Identify which cell holds the provided text, then report its [X, Y] central coordinate. 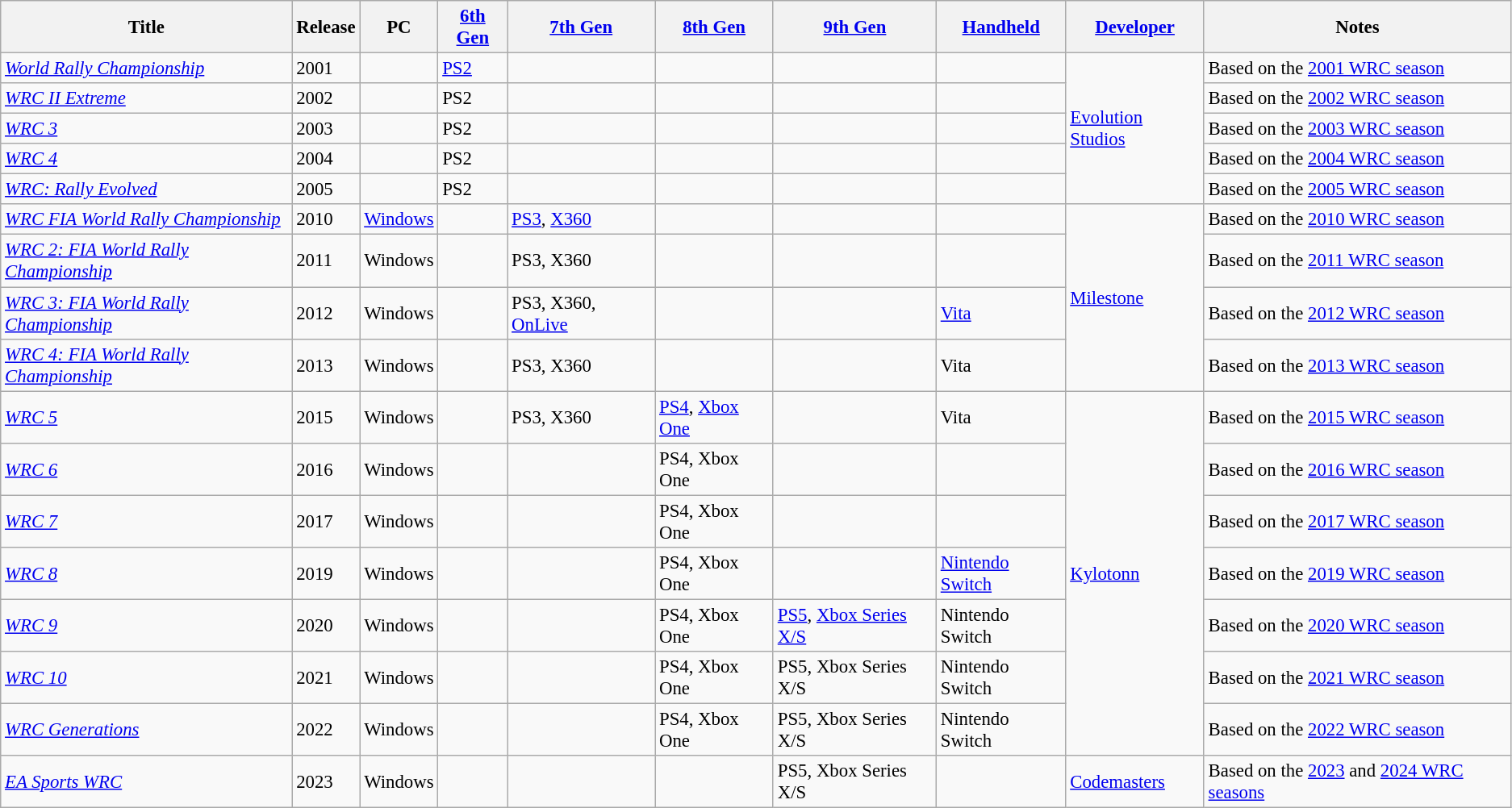
WRC 8 [147, 574]
Based on the 2011 WRC season [1357, 261]
WRC 5 [147, 418]
WRC 7 [147, 521]
WRC 4 [147, 159]
Based on the 2013 WRC season [1357, 364]
6th Gen [473, 27]
Notes [1357, 27]
Milestone [1134, 298]
Based on the 2004 WRC season [1357, 159]
Based on the 2012 WRC season [1357, 313]
Title [147, 27]
WRC 6 [147, 469]
Based on the 2023 and 2024 WRC seasons [1357, 782]
2017 [326, 521]
2011 [326, 261]
Based on the 2015 WRC season [1357, 418]
2012 [326, 313]
Based on the 2010 WRC season [1357, 220]
EA Sports WRC [147, 782]
WRC 10 [147, 677]
WRC 3: FIA World Rally Championship [147, 313]
2016 [326, 469]
8th Gen [715, 27]
2022 [326, 729]
9th Gen [854, 27]
Based on the 2001 WRC season [1357, 69]
2003 [326, 129]
WRC Generations [147, 729]
Kylotonn [1134, 573]
PC [399, 27]
2023 [326, 782]
Based on the 2017 WRC season [1357, 521]
7th Gen [581, 27]
WRC: Rally Evolved [147, 190]
2001 [326, 69]
WRC 4: FIA World Rally Championship [147, 364]
2021 [326, 677]
Based on the 2002 WRC season [1357, 98]
2013 [326, 364]
Based on the 2022 WRC season [1357, 729]
Based on the 2021 WRC season [1357, 677]
Based on the 2005 WRC season [1357, 190]
Release [326, 27]
World Rally Championship [147, 69]
2002 [326, 98]
Codemasters [1134, 782]
Based on the 2016 WRC season [1357, 469]
WRC 2: FIA World Rally Championship [147, 261]
WRC II Extreme [147, 98]
Based on the 2019 WRC season [1357, 574]
WRC FIA World Rally Championship [147, 220]
PS3, X360, OnLive [581, 313]
Based on the 2003 WRC season [1357, 129]
Based on the 2020 WRC season [1357, 626]
2010 [326, 220]
Evolution Studios [1134, 129]
2004 [326, 159]
2020 [326, 626]
2015 [326, 418]
Developer [1134, 27]
2019 [326, 574]
WRC 9 [147, 626]
WRC 3 [147, 129]
2005 [326, 190]
Handheld [1000, 27]
